Extract the (X, Y) coordinate from the center of the cell holding the provided text.  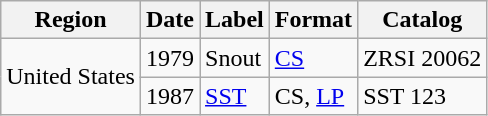
CS, LP (313, 96)
Format (313, 20)
Label (235, 20)
Date (170, 20)
1979 (170, 58)
Catalog (422, 20)
United States (71, 77)
1987 (170, 96)
CS (313, 58)
Region (71, 20)
ZRSI 20062 (422, 58)
SST (235, 96)
Snout (235, 58)
SST 123 (422, 96)
